Locate the cell with the specified text and output its [X, Y] center coordinate. 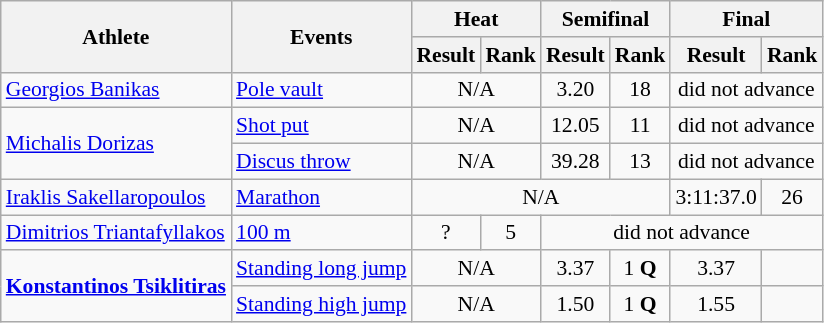
Pole vault [321, 90]
Events [321, 36]
Semifinal [606, 19]
26 [792, 197]
Athlete [116, 36]
12.05 [576, 126]
Konstantinos Tsiklitiras [116, 286]
Marathon [321, 197]
? [446, 233]
18 [640, 90]
Final [746, 19]
Discus throw [321, 162]
11 [640, 126]
5 [510, 233]
Standing high jump [321, 304]
Michalis Dorizas [116, 144]
3.20 [576, 90]
Dimitrios Triantafyllakos [116, 233]
1.50 [576, 304]
13 [640, 162]
1.55 [716, 304]
Standing long jump [321, 269]
39.28 [576, 162]
100 m [321, 233]
3:11:37.0 [716, 197]
Heat [476, 19]
Georgios Banikas [116, 90]
Shot put [321, 126]
Iraklis Sakellaropoulos [116, 197]
